Return (X, Y) of the center of cell containing provided text 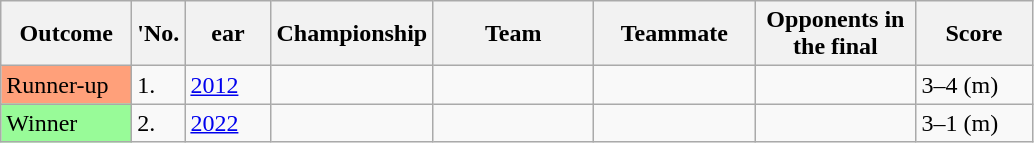
Winner (66, 123)
Teammate (674, 34)
Opponents in the final (836, 34)
3–4 (m) (974, 85)
Championship (352, 34)
2012 (228, 85)
1. (158, 85)
Team (514, 34)
3–1 (m) (974, 123)
Runner-up (66, 85)
2022 (228, 123)
Outcome (66, 34)
'No. (158, 34)
ear (228, 34)
Score (974, 34)
2. (158, 123)
